Find where the given text appears and provide that cell's center as [X, Y] coordinate. 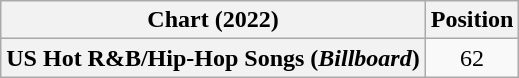
Position [472, 20]
US Hot R&B/Hip-Hop Songs (Billboard) [213, 58]
62 [472, 58]
Chart (2022) [213, 20]
